Extract the [x, y] coordinate from the center of the cell holding the provided text.  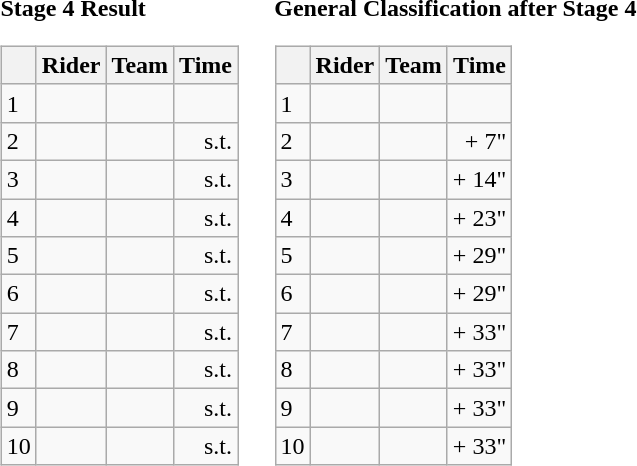
+ 14" [479, 179]
+ 7" [479, 141]
+ 23" [479, 217]
